Determine the (X, Y) coordinate at the center of the cell enclosing the given text.  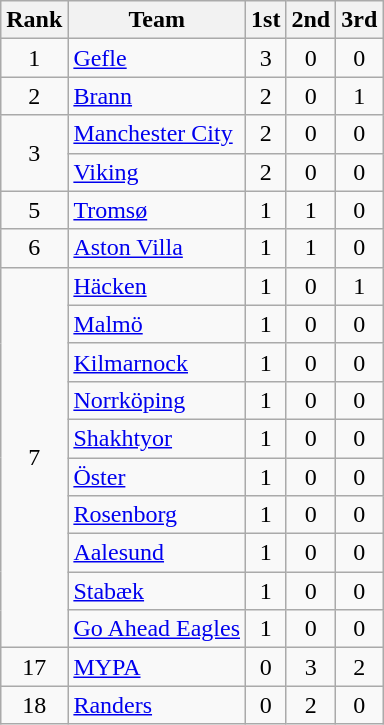
Aston Villa (157, 248)
Go Ahead Eagles (157, 629)
Häcken (157, 286)
Viking (157, 172)
Malmö (157, 324)
5 (34, 210)
Norrköping (157, 400)
Stabæk (157, 591)
Gefle (157, 58)
Aalesund (157, 553)
MYPA (157, 667)
Brann (157, 96)
17 (34, 667)
1st (266, 20)
Rosenborg (157, 515)
18 (34, 705)
Rank (34, 20)
Kilmarnock (157, 362)
3rd (360, 20)
Manchester City (157, 134)
Shakhtyor (157, 438)
Team (157, 20)
7 (34, 458)
Tromsø (157, 210)
2nd (311, 20)
Öster (157, 477)
Randers (157, 705)
6 (34, 248)
